Provide the [X, Y] coordinate of the cell's center where the given text is located.  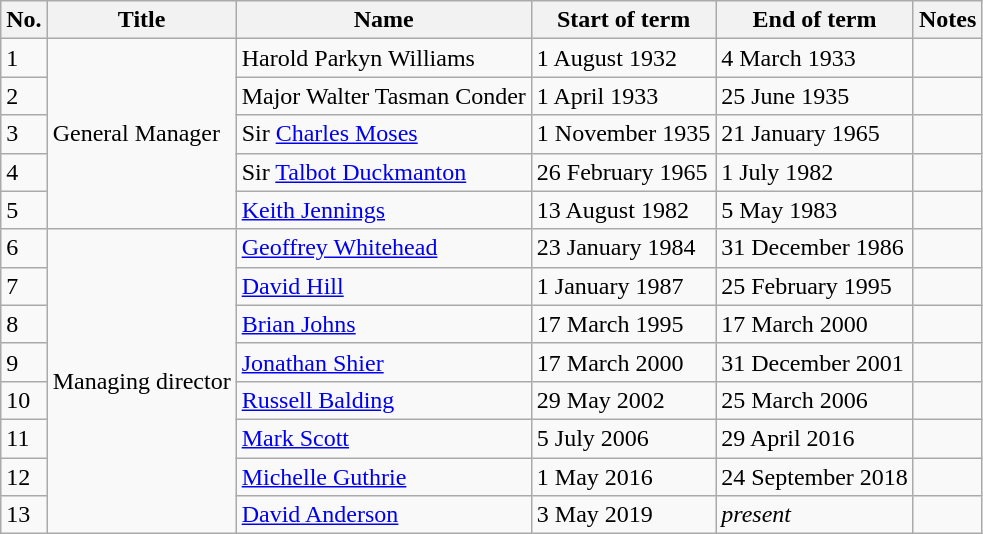
Sir Talbot Duckmanton [384, 172]
25 March 2006 [815, 400]
29 May 2002 [623, 400]
24 September 2018 [815, 477]
1 January 1987 [623, 286]
3 [24, 134]
5 May 1983 [815, 210]
3 May 2019 [623, 515]
Russell Balding [384, 400]
Notes [947, 20]
31 December 1986 [815, 248]
David Hill [384, 286]
Brian Johns [384, 324]
2 [24, 96]
1 May 2016 [623, 477]
Mark Scott [384, 438]
9 [24, 362]
Managing director [142, 381]
31 December 2001 [815, 362]
25 February 1995 [815, 286]
present [815, 515]
13 [24, 515]
Harold Parkyn Williams [384, 58]
4 March 1933 [815, 58]
26 February 1965 [623, 172]
13 August 1982 [623, 210]
8 [24, 324]
10 [24, 400]
7 [24, 286]
17 March 1995 [623, 324]
11 [24, 438]
1 July 1982 [815, 172]
29 April 2016 [815, 438]
5 [24, 210]
Sir Charles Moses [384, 134]
6 [24, 248]
Michelle Guthrie [384, 477]
1 November 1935 [623, 134]
1 April 1933 [623, 96]
1 [24, 58]
21 January 1965 [815, 134]
1 August 1932 [623, 58]
25 June 1935 [815, 96]
Title [142, 20]
4 [24, 172]
5 July 2006 [623, 438]
No. [24, 20]
Major Walter Tasman Conder [384, 96]
Geoffrey Whitehead [384, 248]
23 January 1984 [623, 248]
Name [384, 20]
Start of term [623, 20]
Jonathan Shier [384, 362]
David Anderson [384, 515]
12 [24, 477]
End of term [815, 20]
Keith Jennings [384, 210]
General Manager [142, 134]
